Detect which cell encompasses the target text, then output its (x, y) center coordinate. 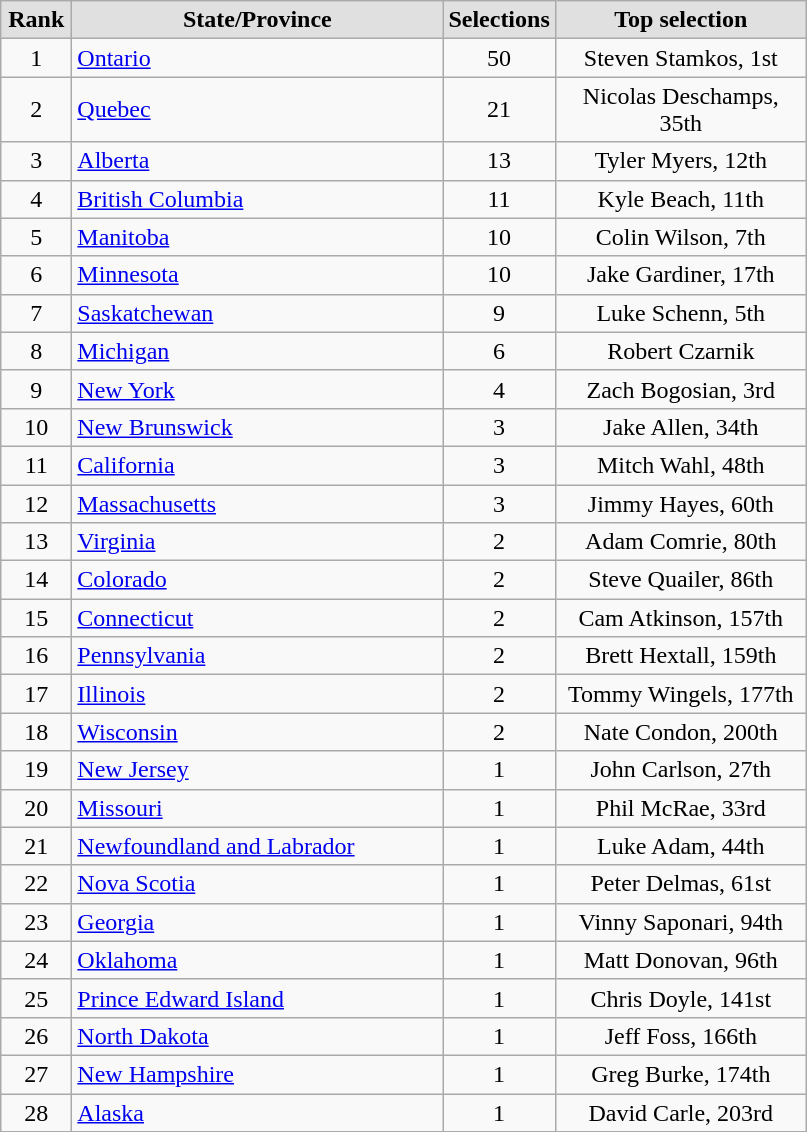
Illinois (258, 694)
Robert Czarnik (680, 351)
Adam Comrie, 80th (680, 542)
28 (36, 1113)
7 (36, 313)
Luke Adam, 44th (680, 846)
Rank (36, 20)
Pennsylvania (258, 656)
26 (36, 1036)
New Jersey (258, 770)
Jeff Foss, 166th (680, 1036)
17 (36, 694)
Massachusetts (258, 503)
Connecticut (258, 618)
Jimmy Hayes, 60th (680, 503)
Newfoundland and Labrador (258, 846)
Zach Bogosian, 3rd (680, 389)
8 (36, 351)
California (258, 465)
Nate Condon, 200th (680, 732)
Mitch Wahl, 48th (680, 465)
Manitoba (258, 237)
Steven Stamkos, 1st (680, 58)
Alaska (258, 1113)
18 (36, 732)
New Brunswick (258, 427)
State/Province (258, 20)
Prince Edward Island (258, 998)
Top selection (680, 20)
Oklahoma (258, 960)
Alberta (258, 161)
22 (36, 884)
Kyle Beach, 11th (680, 199)
Colin Wilson, 7th (680, 237)
Michigan (258, 351)
Colorado (258, 580)
Quebec (258, 110)
Greg Burke, 174th (680, 1074)
24 (36, 960)
Jake Gardiner, 17th (680, 275)
Tommy Wingels, 177th (680, 694)
Luke Schenn, 5th (680, 313)
Matt Donovan, 96th (680, 960)
19 (36, 770)
John Carlson, 27th (680, 770)
27 (36, 1074)
12 (36, 503)
Phil McRae, 33rd (680, 808)
Chris Doyle, 141st (680, 998)
Wisconsin (258, 732)
14 (36, 580)
Minnesota (258, 275)
Steve Quailer, 86th (680, 580)
David Carle, 203rd (680, 1113)
Tyler Myers, 12th (680, 161)
25 (36, 998)
Virginia (258, 542)
20 (36, 808)
British Columbia (258, 199)
Peter Delmas, 61st (680, 884)
Nicolas Deschamps, 35th (680, 110)
Selections (499, 20)
Georgia (258, 922)
Vinny Saponari, 94th (680, 922)
Saskatchewan (258, 313)
Ontario (258, 58)
Jake Allen, 34th (680, 427)
North Dakota (258, 1036)
Missouri (258, 808)
50 (499, 58)
Nova Scotia (258, 884)
Cam Atkinson, 157th (680, 618)
16 (36, 656)
23 (36, 922)
New York (258, 389)
5 (36, 237)
Brett Hextall, 159th (680, 656)
15 (36, 618)
New Hampshire (258, 1074)
